Output the (x, y) coordinate of the center of the cell containing the given text.  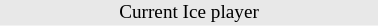
Current Ice player (189, 13)
